Output the (X, Y) coordinate of the center of the cell containing the given text.  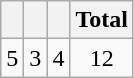
4 (58, 58)
5 (12, 58)
3 (36, 58)
12 (102, 58)
Total (102, 20)
